Search for the cell housing the specified text and yield its [x, y] center coordinate. 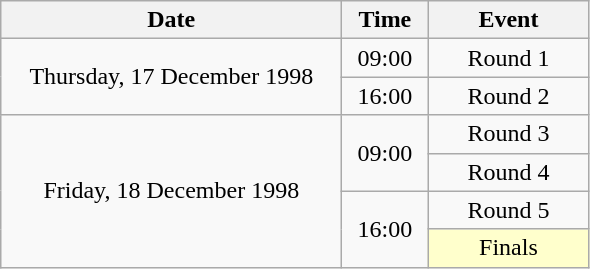
Friday, 18 December 1998 [172, 191]
Date [172, 20]
Round 2 [508, 96]
Time [385, 20]
Round 3 [508, 134]
Round 4 [508, 172]
Event [508, 20]
Thursday, 17 December 1998 [172, 77]
Round 1 [508, 58]
Round 5 [508, 210]
Finals [508, 248]
